Extract the (X, Y) coordinate from the center of the cell holding the provided text.  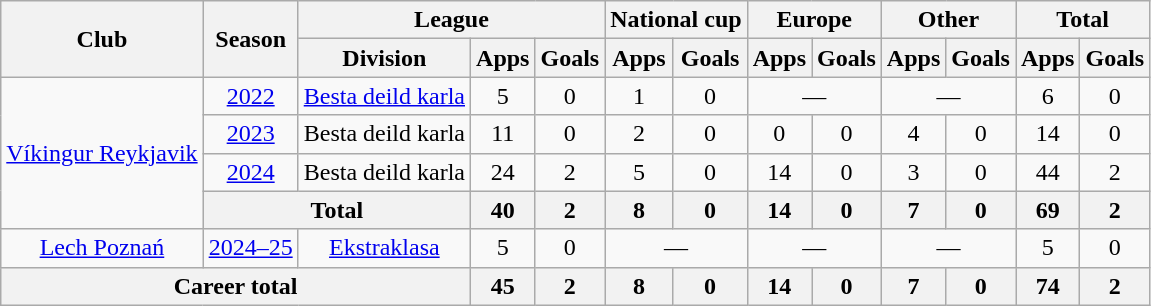
Europe (814, 20)
Other (948, 20)
6 (1048, 96)
2022 (250, 96)
Career total (236, 286)
Division (384, 58)
40 (503, 210)
44 (1048, 172)
Víkingur Reykjavik (102, 153)
Ekstraklasa (384, 248)
69 (1048, 210)
11 (503, 134)
National cup (676, 20)
2024–25 (250, 248)
1 (639, 96)
74 (1048, 286)
24 (503, 172)
League (452, 20)
4 (913, 134)
Season (250, 39)
Club (102, 39)
45 (503, 286)
3 (913, 172)
2023 (250, 134)
2024 (250, 172)
Lech Poznań (102, 248)
